Scan for the cell matching the given text and deliver its (X, Y) coordinate at center. 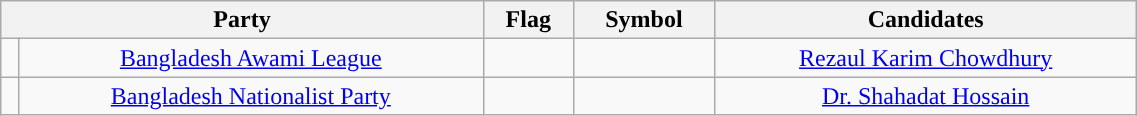
Symbol (644, 20)
Dr. Shahadat Hossain (926, 96)
Party (242, 20)
Candidates (926, 20)
Bangladesh Nationalist Party (250, 96)
Flag (528, 20)
Bangladesh Awami League (250, 58)
Rezaul Karim Chowdhury (926, 58)
